Determine the (X, Y) coordinate at the center of the cell enclosing the given text.  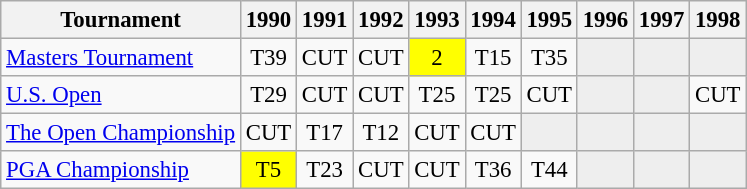
T29 (268, 95)
PGA Championship (121, 170)
T23 (325, 170)
T15 (493, 58)
T39 (268, 58)
Tournament (121, 20)
1993 (437, 20)
T44 (549, 170)
The Open Championship (121, 133)
1992 (381, 20)
1995 (549, 20)
1997 (661, 20)
1998 (718, 20)
T35 (549, 58)
T36 (493, 170)
T17 (325, 133)
1994 (493, 20)
1996 (605, 20)
1991 (325, 20)
U.S. Open (121, 95)
T5 (268, 170)
Masters Tournament (121, 58)
2 (437, 58)
1990 (268, 20)
T12 (381, 133)
